Return the [x, y] coordinate for the center point of the cell that contains the specified text.  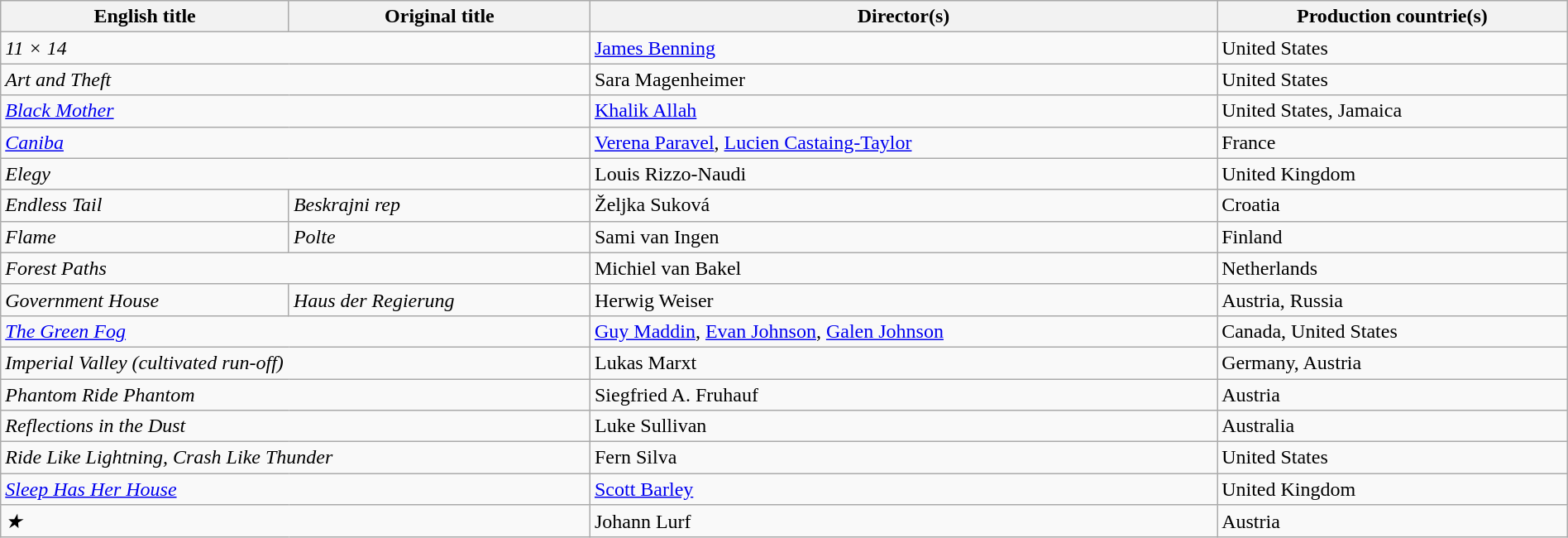
Verena Paravel, Lucien Castaing-Taylor [903, 142]
Željka Suková [903, 205]
Guy Maddin, Evan Johnson, Galen Johnson [903, 331]
Lukas Marxt [903, 363]
United States, Jamaica [1393, 111]
Ride Like Lightning, Crash Like Thunder [296, 458]
Elegy [296, 174]
Black Mother [296, 111]
Endless Tail [146, 205]
Haus der Regierung [439, 300]
11 × 14 [296, 48]
Caniba [296, 142]
Art and Theft [296, 79]
Scott Barley [903, 489]
James Benning [903, 48]
Siegfried A. Fruhauf [903, 395]
Polte [439, 237]
Phantom Ride Phantom [296, 395]
The Green Fog [296, 331]
Johann Lurf [903, 521]
Herwig Weiser [903, 300]
Louis Rizzo-Naudi [903, 174]
Sleep Has Her House [296, 489]
Michiel van Bakel [903, 268]
Reflections in the Dust [296, 426]
Netherlands [1393, 268]
Khalik Allah [903, 111]
Beskrajni rep [439, 205]
Government House [146, 300]
Production countrie(s) [1393, 17]
Finland [1393, 237]
Fern Silva [903, 458]
Sami van Ingen [903, 237]
Original title [439, 17]
Forest Paths [296, 268]
Sara Magenheimer [903, 79]
Germany, Austria [1393, 363]
France [1393, 142]
Imperial Valley (cultivated run-off) [296, 363]
Australia [1393, 426]
Austria, Russia [1393, 300]
Luke Sullivan [903, 426]
Croatia [1393, 205]
★ [296, 521]
English title [146, 17]
Canada, United States [1393, 331]
Director(s) [903, 17]
Flame [146, 237]
